Output the [x, y] coordinate of the center of the cell containing the given text.  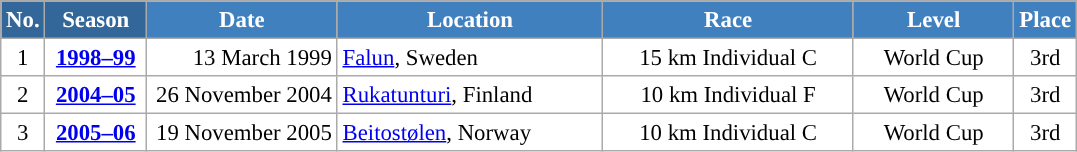
2005–06 [96, 133]
15 km Individual C [728, 58]
2004–05 [96, 95]
10 km Individual C [728, 133]
10 km Individual F [728, 95]
Location [470, 20]
Place [1045, 20]
Level [934, 20]
19 November 2005 [242, 133]
2 [23, 95]
Beitostølen, Norway [470, 133]
Season [96, 20]
Date [242, 20]
26 November 2004 [242, 95]
13 March 1999 [242, 58]
No. [23, 20]
3 [23, 133]
1 [23, 58]
Rukatunturi, Finland [470, 95]
Falun, Sweden [470, 58]
Race [728, 20]
1998–99 [96, 58]
